Search for the cell housing the specified text and yield its [x, y] center coordinate. 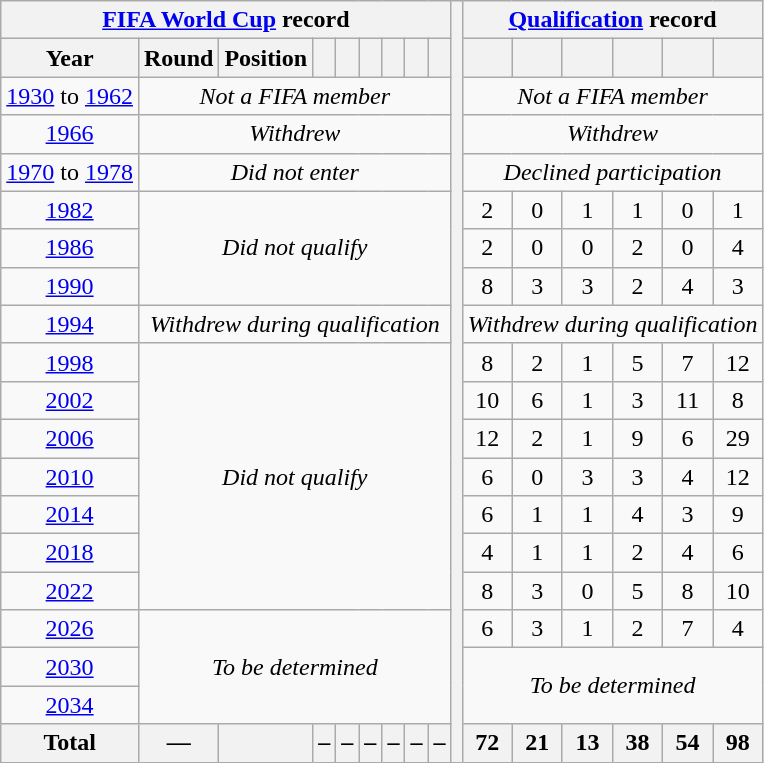
98 [738, 743]
1970 to 1978 [70, 172]
— [178, 743]
1986 [70, 248]
2034 [70, 705]
Declined participation [612, 172]
Position [266, 58]
54 [688, 743]
1982 [70, 210]
Round [178, 58]
2002 [70, 400]
Year [70, 58]
1990 [70, 286]
Qualification record [612, 20]
Did not enter [294, 172]
2010 [70, 477]
2018 [70, 553]
2022 [70, 591]
Total [70, 743]
1998 [70, 362]
2006 [70, 438]
21 [537, 743]
2026 [70, 629]
1994 [70, 324]
FIFA World Cup record [226, 20]
1966 [70, 134]
2030 [70, 667]
1930 to 1962 [70, 96]
38 [637, 743]
11 [688, 400]
2014 [70, 515]
72 [487, 743]
29 [738, 438]
13 [587, 743]
